From the cell containing the given text, extract its center point as (X, Y) coordinate. 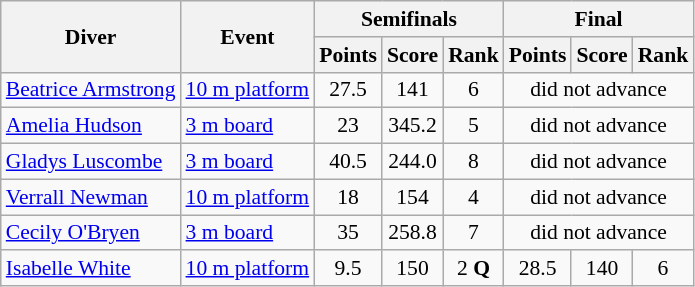
Event (248, 36)
9.5 (348, 269)
150 (412, 269)
141 (412, 90)
2 Q (474, 269)
35 (348, 233)
258.8 (412, 233)
Cecily O'Bryen (91, 233)
Amelia Hudson (91, 126)
Beatrice Armstrong (91, 90)
345.2 (412, 126)
Gladys Luscombe (91, 162)
28.5 (538, 269)
40.5 (348, 162)
4 (474, 197)
8 (474, 162)
154 (412, 197)
244.0 (412, 162)
Isabelle White (91, 269)
23 (348, 126)
Final (599, 19)
Semifinals (409, 19)
Verrall Newman (91, 197)
140 (602, 269)
27.5 (348, 90)
7 (474, 233)
5 (474, 126)
Diver (91, 36)
18 (348, 197)
